Detect which cell encompasses the target text, then output its (X, Y) center coordinate. 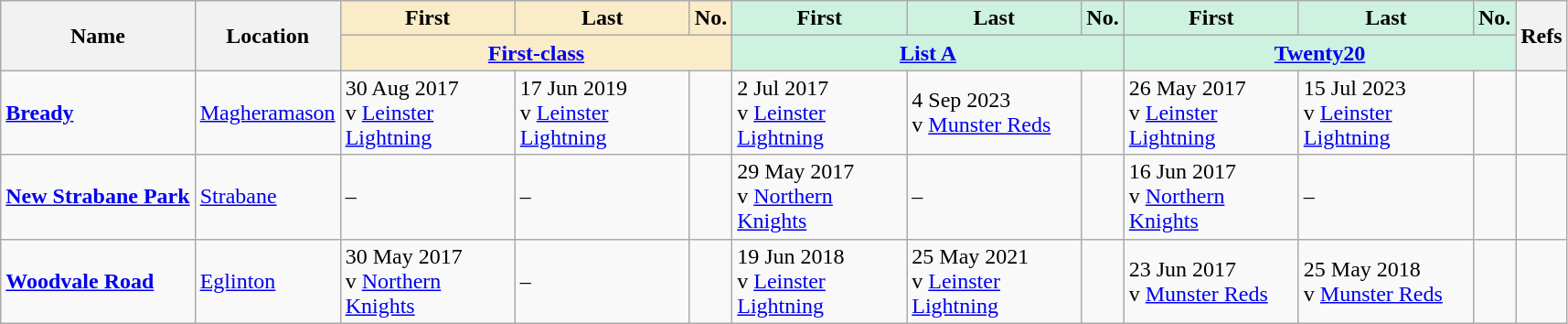
25 May 2021v Leinster Lightning (995, 281)
29 May 2017v Northern Knights (819, 197)
Woodvale Road (98, 281)
25 May 2018v Munster Reds (1386, 281)
26 May 2017v Leinster Lightning (1211, 113)
17 Jun 2019v Leinster Lightning (602, 113)
Magheramason (267, 113)
Name (98, 36)
4 Sep 2023v Munster Reds (995, 113)
List A (929, 53)
15 Jul 2023v Leinster Lightning (1386, 113)
19 Jun 2018v Leinster Lightning (819, 281)
First-class (536, 53)
Twenty20 (1320, 53)
23 Jun 2017v Munster Reds (1211, 281)
Bready (98, 113)
2 Jul 2017v Leinster Lightning (819, 113)
Eglinton (267, 281)
New Strabane Park (98, 197)
30 Aug 2017v Leinster Lightning (428, 113)
Refs (1541, 36)
30 May 2017v Northern Knights (428, 281)
Location (267, 36)
Strabane (267, 197)
16 Jun 2017v Northern Knights (1211, 197)
